Capture the cell that displays the provided text and extract its (x, y) central coordinate. 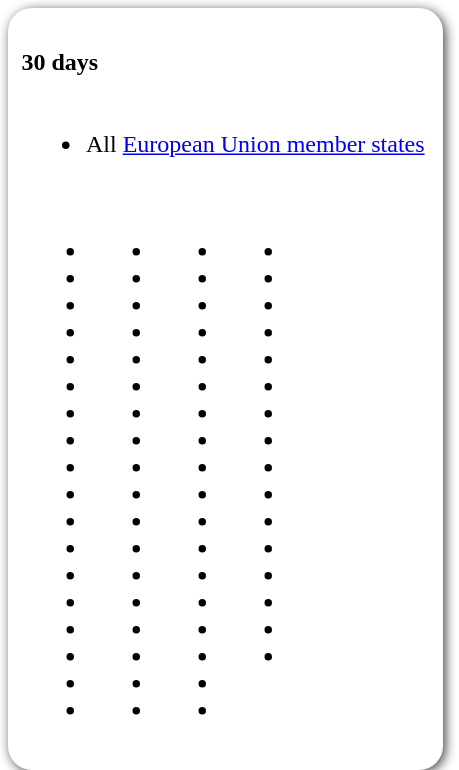
All European Union member states (225, 416)
30 days All European Union member states (226, 389)
